Detect which cell encompasses the target text, then output its [X, Y] center coordinate. 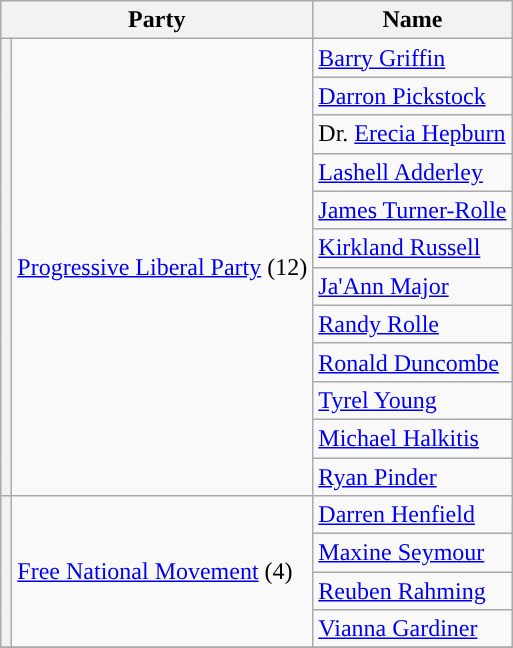
Randy Rolle [412, 324]
Reuben Rahming [412, 591]
Kirkland Russell [412, 248]
James Turner-Rolle [412, 210]
Free National Movement (4) [162, 572]
Name [412, 20]
Darren Henfield [412, 515]
Ryan Pinder [412, 477]
Dr. Erecia Hepburn [412, 134]
Party [157, 20]
Darron Pickstock [412, 96]
Maxine Seymour [412, 553]
Barry Griffin [412, 58]
Lashell Adderley [412, 172]
Ronald Duncombe [412, 362]
Ja'Ann Major [412, 286]
Progressive Liberal Party (12) [162, 268]
Michael Halkitis [412, 438]
Vianna Gardiner [412, 629]
Tyrel Young [412, 400]
